Output the (x, y) coordinate of the center of the cell containing the given text.  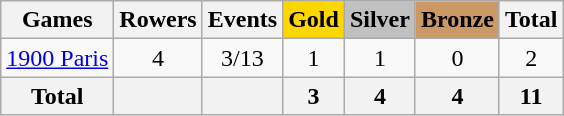
1900 Paris (58, 58)
Bronze (457, 20)
Gold (314, 20)
11 (531, 96)
Games (58, 20)
2 (531, 58)
3 (314, 96)
3/13 (242, 58)
0 (457, 58)
Silver (380, 20)
Rowers (158, 20)
Events (242, 20)
